Scan for the cell matching the given text and deliver its (X, Y) coordinate at center. 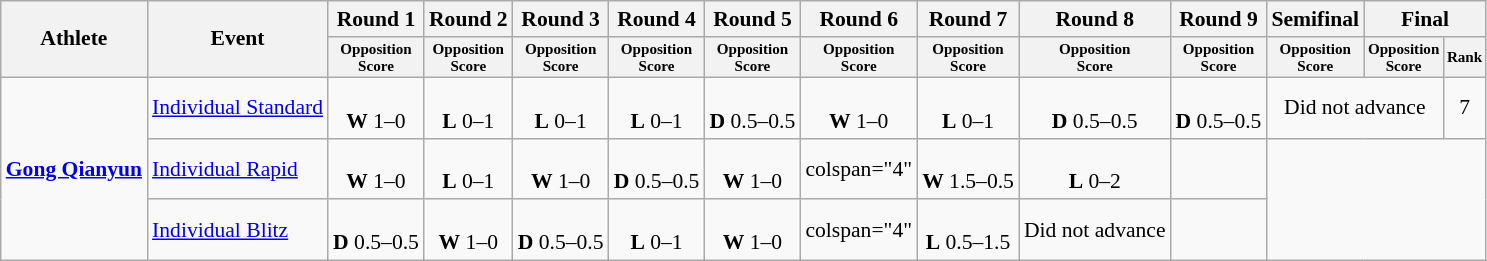
Semifinal (1315, 19)
Round 9 (1219, 19)
L 0–2 (1095, 168)
Round 7 (968, 19)
Rank (1464, 58)
Individual Standard (238, 108)
L 0.5–1.5 (968, 230)
Round 5 (752, 19)
7 (1464, 108)
Individual Rapid (238, 168)
Individual Blitz (238, 230)
Round 4 (657, 19)
Event (238, 39)
Round 2 (468, 19)
Round 8 (1095, 19)
Round 3 (561, 19)
Round 6 (858, 19)
Final (1425, 19)
Round 1 (376, 19)
Athlete (74, 39)
Gong Qianyun (74, 168)
W 1.5–0.5 (968, 168)
